Pinpoint the cell where the given text exists, returning its [x, y] midpoint coordinate. 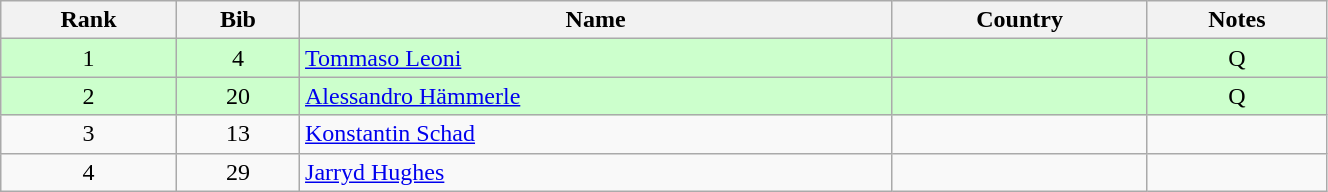
29 [238, 172]
3 [89, 134]
Notes [1236, 20]
Jarryd Hughes [596, 172]
Name [596, 20]
Alessandro Hämmerle [596, 96]
2 [89, 96]
Country [1020, 20]
Tommaso Leoni [596, 58]
20 [238, 96]
Bib [238, 20]
1 [89, 58]
13 [238, 134]
Rank [89, 20]
Konstantin Schad [596, 134]
